Pinpoint the cell where the given text exists, returning its (X, Y) midpoint coordinate. 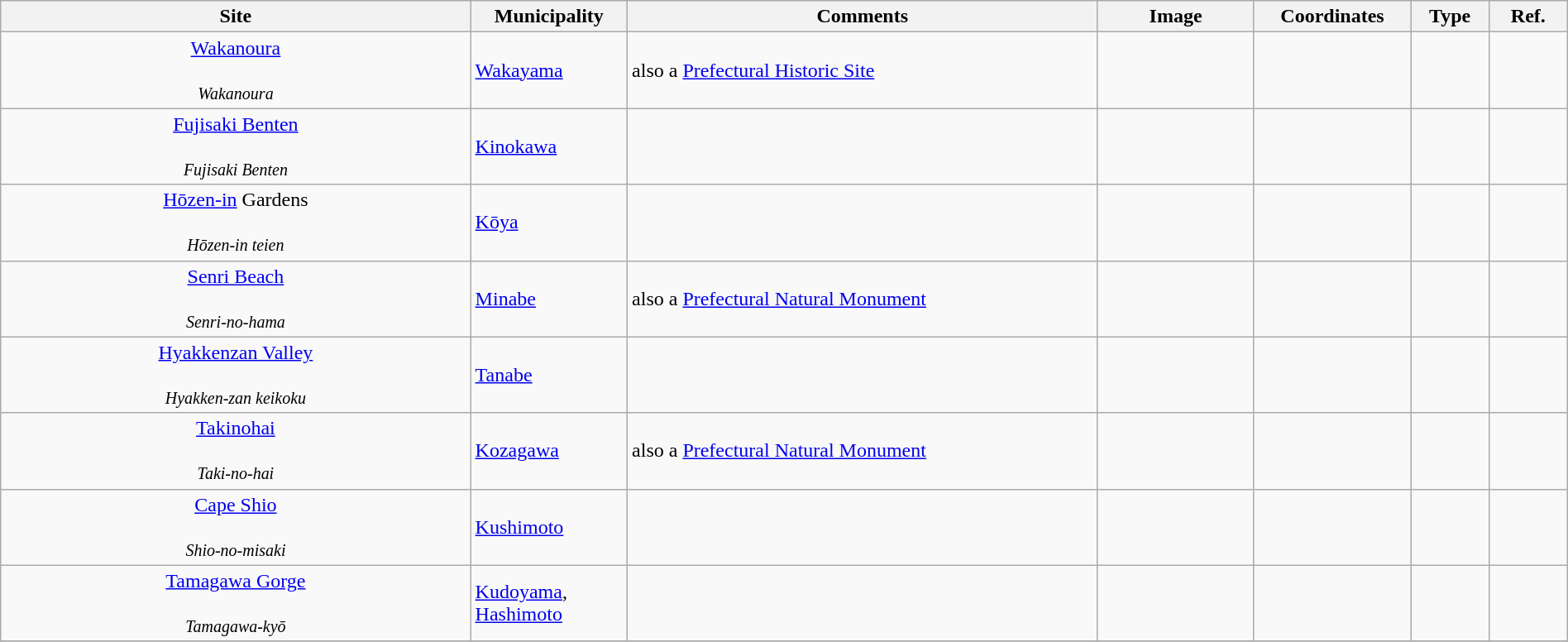
Hōzen-in GardensHōzen-in teien (236, 223)
also a Prefectural Historic Site (863, 70)
Fujisaki BentenFujisaki Benten (236, 146)
Minabe (549, 299)
Senri BeachSenri-no-hama (236, 299)
Coordinates (1331, 17)
Tanabe (549, 375)
Site (236, 17)
WakanouraWakanoura (236, 70)
Tamagawa GorgeTamagawa-kyō (236, 603)
TakinohaiTaki-no-hai (236, 451)
Kushimoto (549, 527)
Kozagawa (549, 451)
Kōya (549, 223)
Wakayama (549, 70)
Municipality (549, 17)
Cape ShioShio-no-misaki (236, 527)
Image (1176, 17)
Hyakkenzan ValleyHyakken-zan keikoku (236, 375)
Comments (863, 17)
Ref. (1528, 17)
Kinokawa (549, 146)
Type (1451, 17)
Kudoyama, Hashimoto (549, 603)
